Output the [X, Y] coordinate of the center of the cell containing the given text.  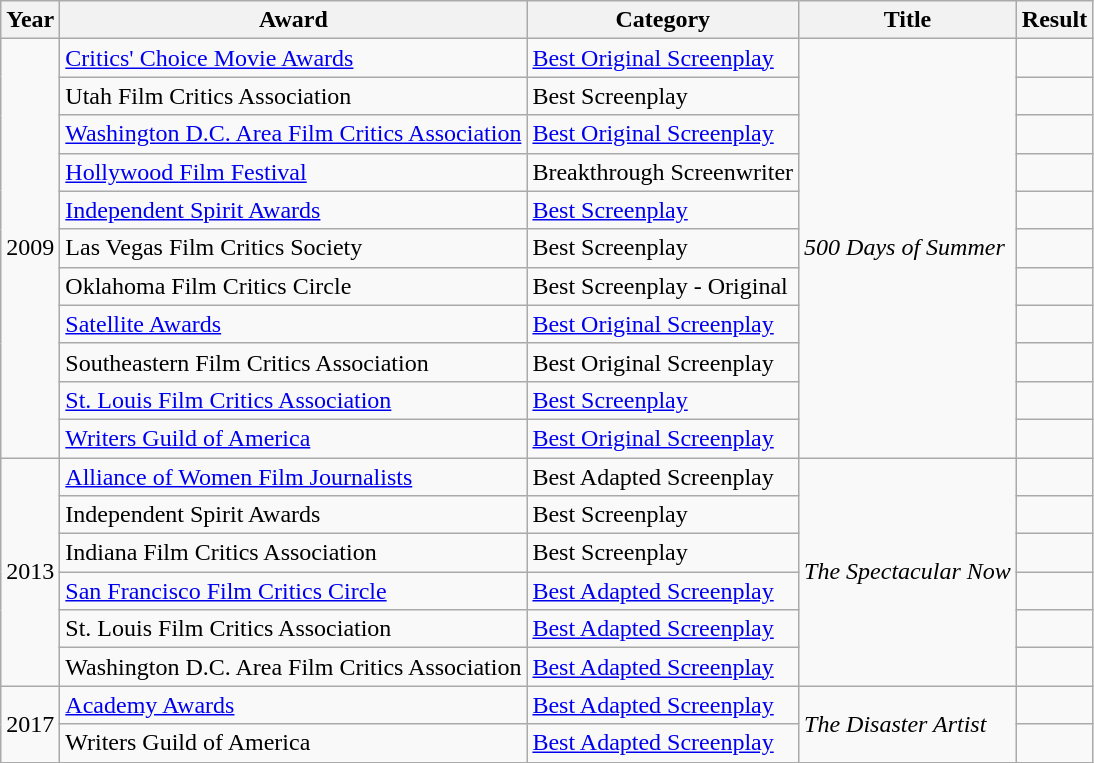
Oklahoma Film Critics Circle [294, 286]
San Francisco Film Critics Circle [294, 591]
Utah Film Critics Association [294, 96]
Year [30, 20]
2017 [30, 724]
Critics' Choice Movie Awards [294, 58]
Satellite Awards [294, 324]
Result [1054, 20]
The Disaster Artist [908, 724]
Las Vegas Film Critics Society [294, 248]
Hollywood Film Festival [294, 172]
Best Screenplay - Original [663, 286]
Title [908, 20]
Breakthrough Screenwriter [663, 172]
500 Days of Summer [908, 248]
Alliance of Women Film Journalists [294, 477]
Indiana Film Critics Association [294, 553]
Category [663, 20]
2013 [30, 572]
Academy Awards [294, 705]
Award [294, 20]
Southeastern Film Critics Association [294, 362]
The Spectacular Now [908, 572]
2009 [30, 248]
